Scan for the cell matching the given text and deliver its (x, y) coordinate at center. 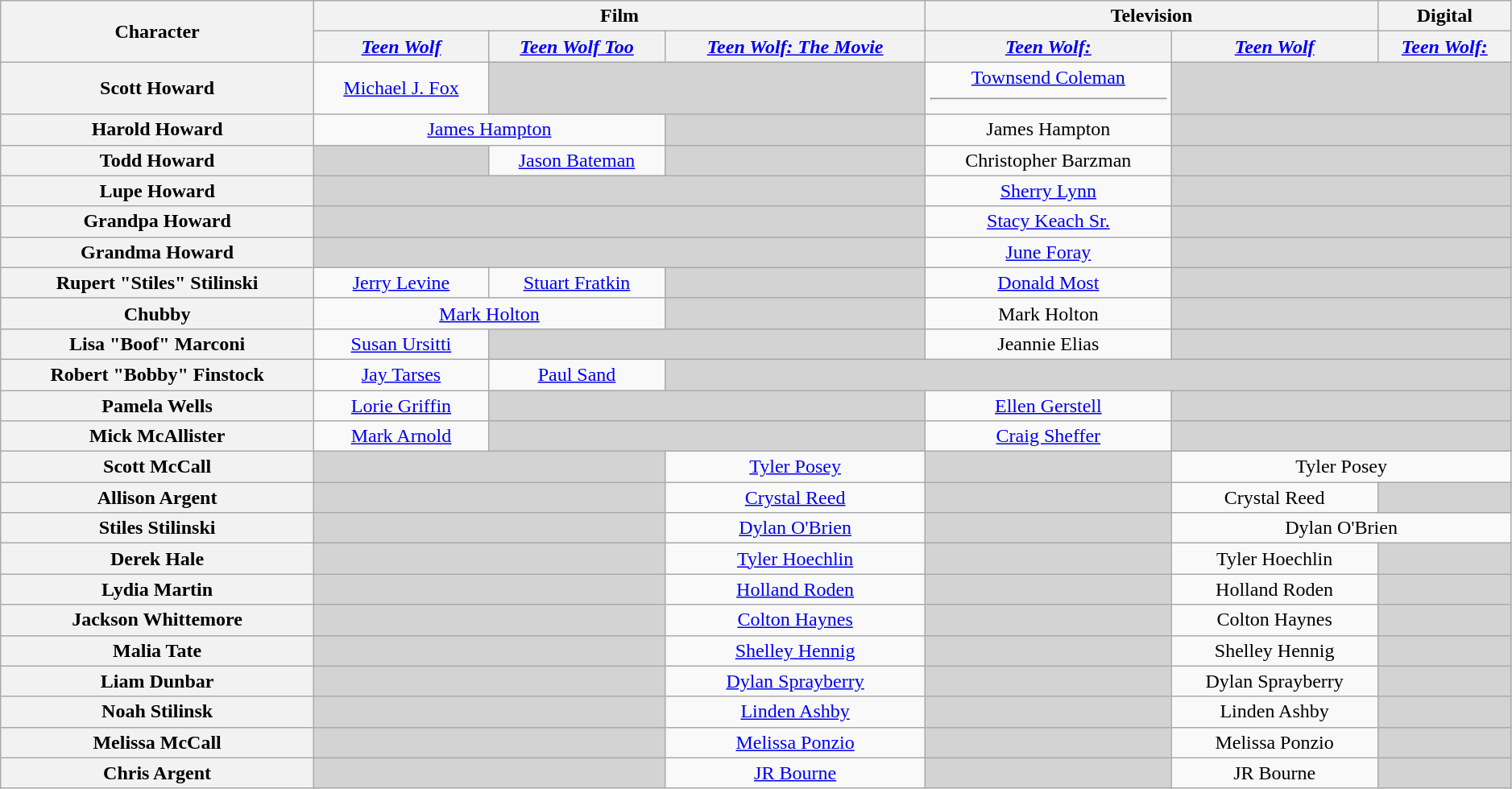
Ellen Gerstell (1049, 405)
Mark Arnold (401, 436)
Stiles Stilinski (158, 528)
Melissa McCall (158, 742)
Chris Argent (158, 773)
Todd Howard (158, 160)
Sherry Lynn (1049, 191)
Jason Bateman (577, 160)
Mick McAllister (158, 436)
Lisa "Boof" Marconi (158, 344)
Jeannie Elias (1049, 344)
Stuart Fratkin (577, 283)
Townsend Coleman (1049, 89)
Craig Sheffer (1049, 436)
Jackson Whittemore (158, 620)
Teen Wolf: The Movie (794, 47)
Character (158, 31)
Lydia Martin (158, 589)
Noah Stilinsk (158, 712)
Allison Argent (158, 498)
Digital (1444, 16)
Michael J. Fox (401, 89)
June Foray (1049, 252)
Grandma Howard (158, 252)
Christopher Barzman (1049, 160)
Rupert "Stiles" Stilinski (158, 283)
Stacy Keach Sr. (1049, 221)
Film (619, 16)
Lupe Howard (158, 191)
Jay Tarses (401, 374)
Scott Howard (158, 89)
Harold Howard (158, 130)
Derek Hale (158, 559)
Jerry Levine (401, 283)
Grandpa Howard (158, 221)
Teen Wolf Too (577, 47)
Chubby (158, 313)
Pamela Wells (158, 405)
Robert "Bobby" Finstock (158, 374)
Susan Ursitti (401, 344)
Malia Tate (158, 651)
Donald Most (1049, 283)
Scott McCall (158, 467)
Paul Sand (577, 374)
Television (1152, 16)
Liam Dunbar (158, 681)
Lorie Griffin (401, 405)
